Provide the (x, y) coordinate of the cell's center where the given text is located.  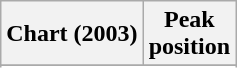
Peakposition (189, 34)
Chart (2003) (72, 34)
